Provide the [X, Y] coordinate of the cell's center where the given text is located.  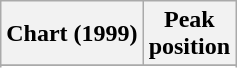
Peakposition [189, 34]
Chart (1999) [72, 34]
